Provide the [X, Y] coordinate of the cell's center where the given text is located.  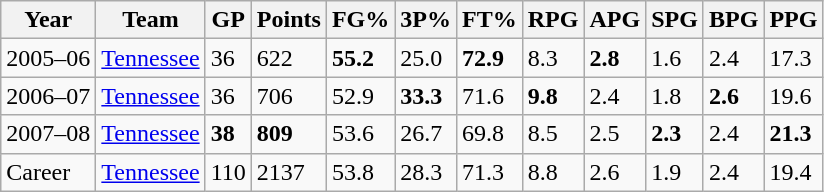
9.8 [553, 96]
2.8 [615, 58]
RPG [553, 20]
2006–07 [48, 96]
53.6 [360, 134]
BPG [733, 20]
APG [615, 20]
Year [48, 20]
8.3 [553, 58]
FG% [360, 20]
21.3 [794, 134]
25.0 [426, 58]
52.9 [360, 96]
38 [228, 134]
26.7 [426, 134]
Career [48, 172]
PPG [794, 20]
706 [288, 96]
2005–06 [48, 58]
Team [150, 20]
19.4 [794, 172]
1.8 [675, 96]
8.5 [553, 134]
8.8 [553, 172]
53.8 [360, 172]
1.9 [675, 172]
Points [288, 20]
19.6 [794, 96]
110 [228, 172]
SPG [675, 20]
2.3 [675, 134]
GP [228, 20]
55.2 [360, 58]
69.8 [490, 134]
2.5 [615, 134]
2137 [288, 172]
28.3 [426, 172]
1.6 [675, 58]
33.3 [426, 96]
2007–08 [48, 134]
FT% [490, 20]
809 [288, 134]
72.9 [490, 58]
71.3 [490, 172]
622 [288, 58]
3P% [426, 20]
71.6 [490, 96]
17.3 [794, 58]
